Return the (X, Y) coordinate for the center point of the cell that contains the specified text.  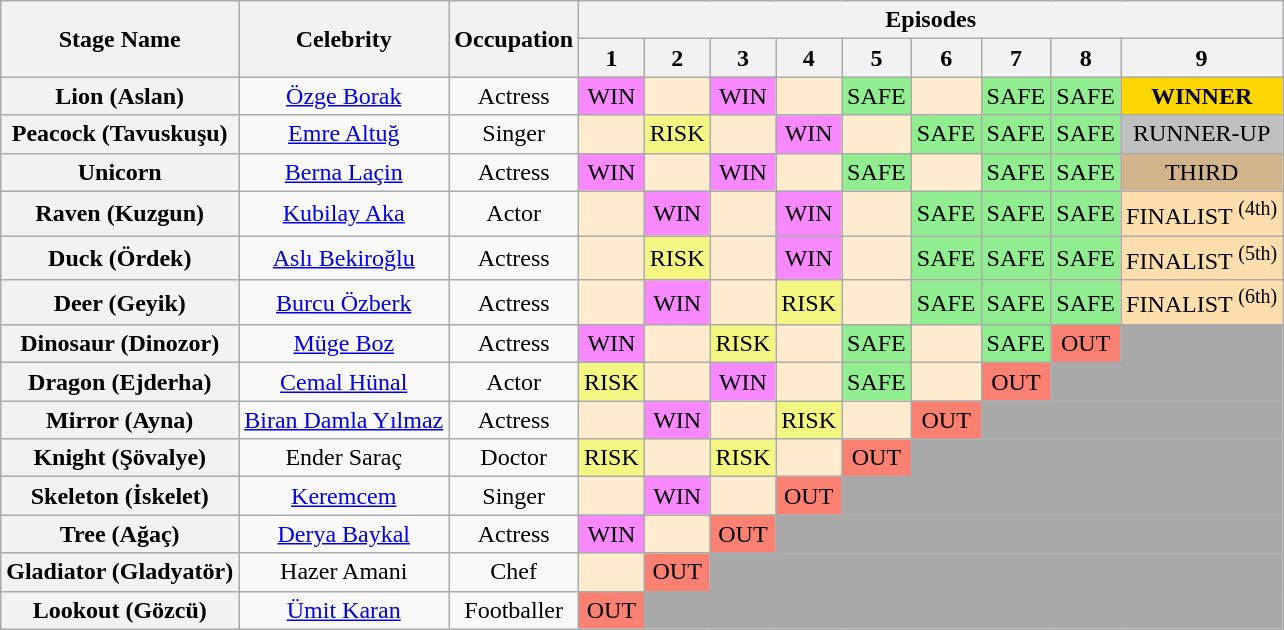
Kubilay Aka (344, 214)
Gladiator (Gladyatör) (120, 572)
FINALIST (6th) (1202, 302)
Cemal Hünal (344, 382)
Chef (514, 572)
Occupation (514, 39)
Footballer (514, 610)
Episodes (931, 20)
FINALIST (5th) (1202, 258)
Stage Name (120, 39)
1 (612, 58)
Unicorn (120, 172)
2 (677, 58)
7 (1016, 58)
RUNNER-UP (1202, 134)
Lookout (Gözcü) (120, 610)
Berna Laçin (344, 172)
4 (809, 58)
Knight (Şövalye) (120, 458)
Peacock (Tavuskuşu) (120, 134)
9 (1202, 58)
Derya Baykal (344, 534)
Ümit Karan (344, 610)
Müge Boz (344, 344)
6 (946, 58)
Özge Borak (344, 96)
Ender Saraç (344, 458)
Biran Damla Yılmaz (344, 420)
Lion (Aslan) (120, 96)
Skeleton (İskelet) (120, 496)
Deer (Geyik) (120, 302)
Celebrity (344, 39)
FINALIST (4th) (1202, 214)
THIRD (1202, 172)
Dragon (Ejderha) (120, 382)
Burcu Özberk (344, 302)
5 (877, 58)
Doctor (514, 458)
8 (1086, 58)
Raven (Kuzgun) (120, 214)
Mirror (Ayna) (120, 420)
Tree (Ağaç) (120, 534)
WINNER (1202, 96)
3 (743, 58)
Keremcem (344, 496)
Emre Altuğ (344, 134)
Aslı Bekiroğlu (344, 258)
Dinosaur (Dinozor) (120, 344)
Hazer Amani (344, 572)
Duck (Ördek) (120, 258)
